Identify which cell holds the provided text, then report its [X, Y] central coordinate. 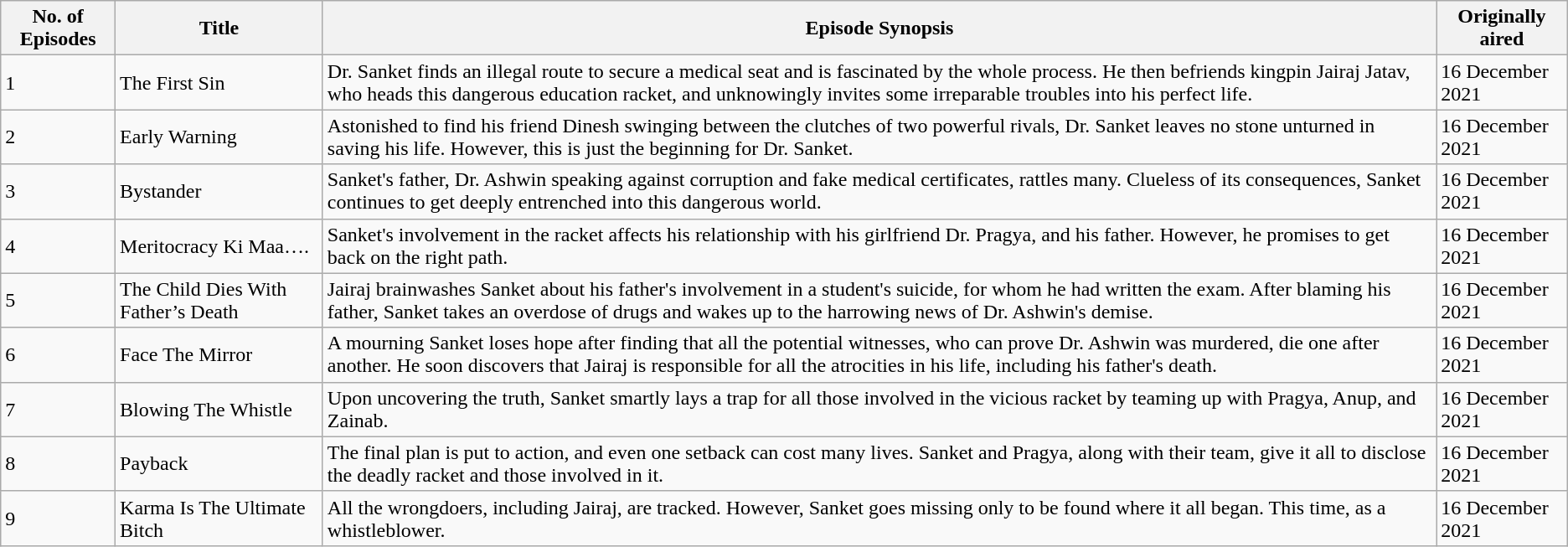
4 [59, 246]
Episode Synopsis [879, 28]
Payback [219, 464]
1 [59, 82]
All the wrongdoers, including Jairaj, are tracked. However, Sanket goes missing only to be found where it all began. This time, as a whistleblower. [879, 518]
Originally aired [1503, 28]
Karma Is The Ultimate Bitch [219, 518]
5 [59, 300]
9 [59, 518]
The Child Dies With Father’s Death [219, 300]
6 [59, 355]
Title [219, 28]
Blowing The Whistle [219, 409]
No. of Episodes [59, 28]
3 [59, 191]
Face The Mirror [219, 355]
Early Warning [219, 137]
Upon uncovering the truth, Sanket smartly lays a trap for all those involved in the vicious racket by teaming up with Pragya, Anup, and Zainab. [879, 409]
7 [59, 409]
Meritocracy Ki Maa…. [219, 246]
Bystander [219, 191]
The First Sin [219, 82]
8 [59, 464]
2 [59, 137]
